Scan for the cell matching the given text and deliver its (x, y) coordinate at center. 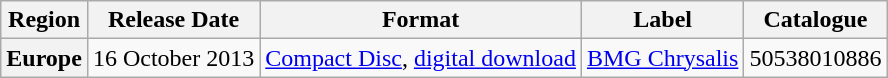
Catalogue (816, 20)
BMG Chrysalis (662, 58)
16 October 2013 (173, 58)
Compact Disc, digital download (421, 58)
Europe (44, 58)
Release Date (173, 20)
Label (662, 20)
50538010886 (816, 58)
Format (421, 20)
Region (44, 20)
